Extract the (X, Y) coordinate from the center of the cell holding the provided text.  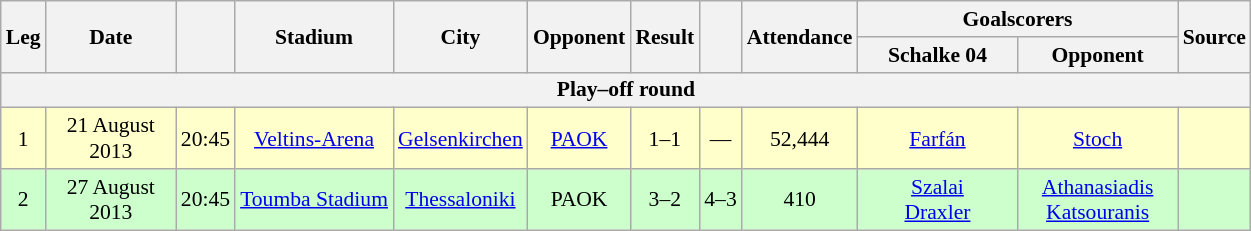
Thessaloniki (460, 200)
City (460, 36)
Stadium (314, 36)
52,444 (800, 138)
2 (24, 200)
Attendance (800, 36)
Toumba Stadium (314, 200)
— (720, 138)
410 (800, 200)
Farfán (937, 138)
Play–off round (626, 90)
27 August 2013 (111, 200)
Stoch (1098, 138)
Leg (24, 36)
Result (664, 36)
Gelsenkirchen (460, 138)
1–1 (664, 138)
21 August 2013 (111, 138)
Szalai Draxler (937, 200)
Source (1214, 36)
Schalke 04 (937, 55)
Veltins-Arena (314, 138)
3–2 (664, 200)
Athanasiadis Katsouranis (1098, 200)
1 (24, 138)
4–3 (720, 200)
Goalscorers (1017, 19)
Date (111, 36)
